For the text-containing cell, return its midpoint in (x, y) coordinate format. 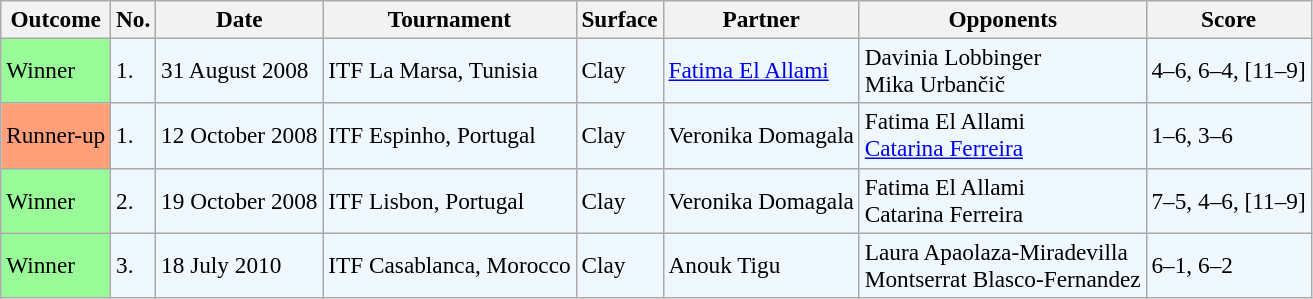
ITF Lisbon, Portugal (450, 200)
Anouk Tigu (761, 264)
6–1, 6–2 (1228, 264)
No. (134, 19)
18 July 2010 (240, 264)
19 October 2008 (240, 200)
12 October 2008 (240, 136)
Tournament (450, 19)
Fatima El Allami (761, 70)
Date (240, 19)
Outcome (56, 19)
Laura Apaolaza-Miradevilla Montserrat Blasco-Fernandez (1002, 264)
4–6, 6–4, [11–9] (1228, 70)
ITF La Marsa, Tunisia (450, 70)
1–6, 3–6 (1228, 136)
2. (134, 200)
Surface (620, 19)
Opponents (1002, 19)
Davinia Lobbinger Mika Urbančič (1002, 70)
Partner (761, 19)
ITF Casablanca, Morocco (450, 264)
Runner-up (56, 136)
Score (1228, 19)
31 August 2008 (240, 70)
ITF Espinho, Portugal (450, 136)
3. (134, 264)
7–5, 4–6, [11–9] (1228, 200)
